Provide the [X, Y] coordinate of the cell's center where the given text is located.  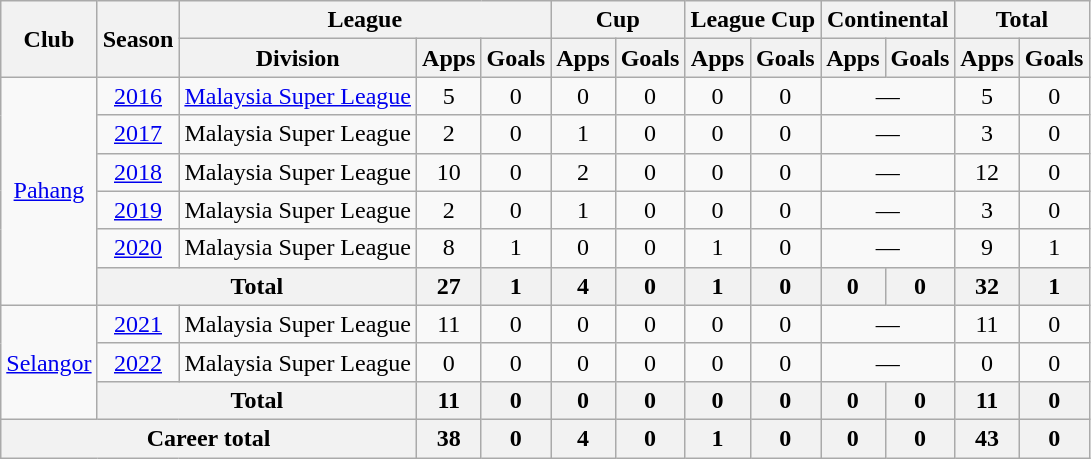
12 [987, 172]
2017 [138, 134]
2016 [138, 96]
Club [49, 39]
Continental [888, 20]
Division [298, 58]
League [365, 20]
2022 [138, 362]
9 [987, 248]
2019 [138, 210]
Pahang [49, 191]
10 [449, 172]
2018 [138, 172]
27 [449, 286]
8 [449, 248]
Season [138, 39]
43 [987, 438]
Selangor [49, 362]
Career total [209, 438]
2020 [138, 248]
32 [987, 286]
Cup [618, 20]
League Cup [753, 20]
2021 [138, 324]
38 [449, 438]
